Search for the cell housing the specified text and yield its (x, y) center coordinate. 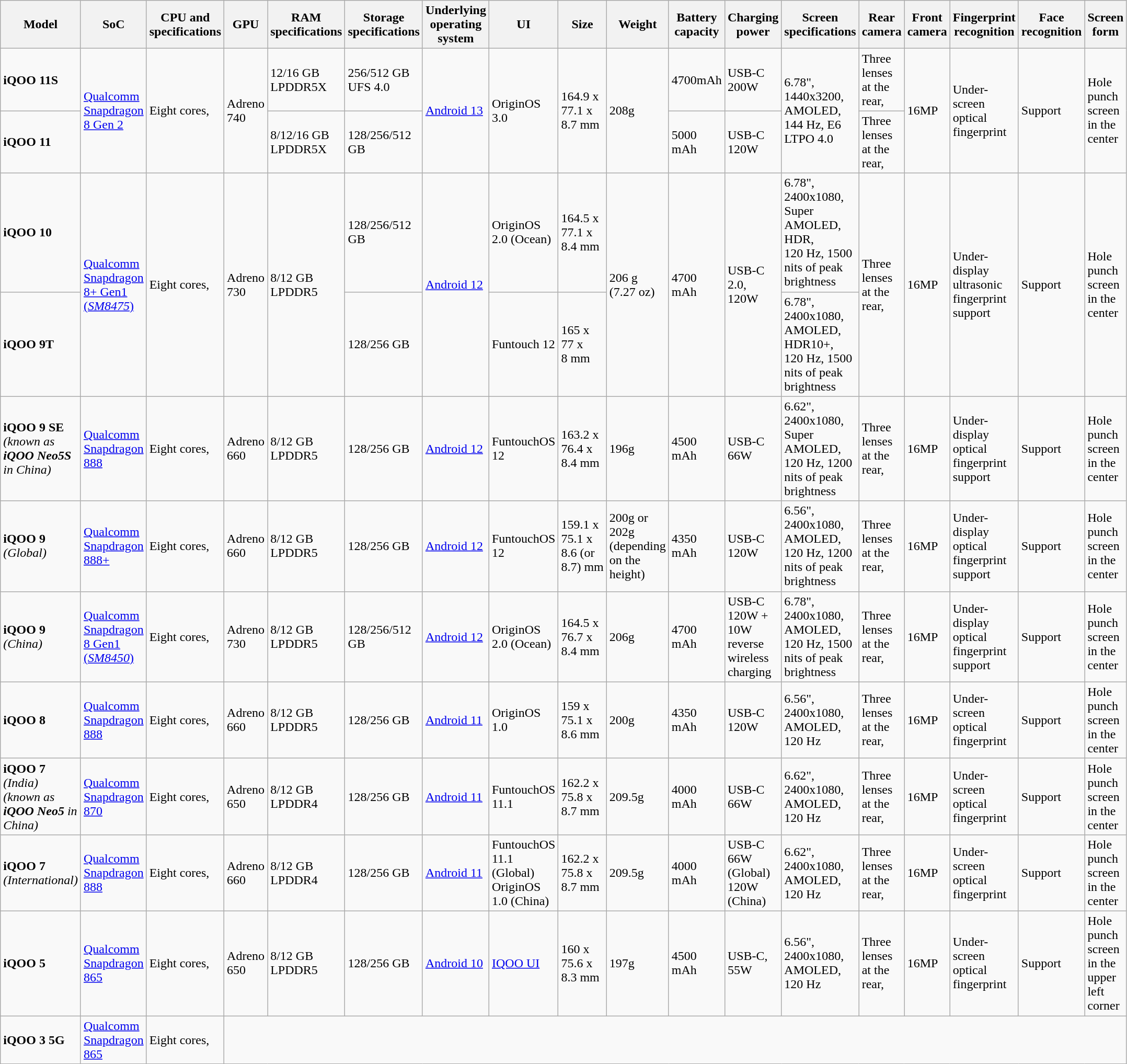
OriginOS 3.0 (523, 111)
IQOO UI (523, 963)
206g (638, 637)
USB-C, 55W (753, 963)
USB-C 2.0, 120W (753, 284)
12/16 GB LPDDR5X (306, 79)
Android 13 (456, 111)
6.78", 2400x1080, AMOLED, 120 Hz, 1500 nits of peak brightness (820, 637)
208g (638, 111)
iQOO 7 (International) (41, 873)
USB-C66W (Global)120W (China) (753, 873)
CPU and specifications (185, 25)
Charging power (753, 25)
iQOO 9 (China) (41, 637)
FuntouchOS 11.1 (Global)OriginOS 1.0 (China) (523, 873)
6.78", 1440x3200, AMOLED, 144 Hz, E6 LTPO 4.0 (820, 111)
159 x 75.1 x 8.6 mm (582, 720)
6.78", 2400x1080, Super AMOLED, HDR, 120 Hz, 1500 nits of peak brightness (820, 232)
USB-C 120W + 10W reverse wireless charging (753, 637)
RAM specifications (306, 25)
UI (523, 25)
165 x 77 x 8 mm (582, 344)
Hole punch screen in the upper left corner (1106, 963)
Qualcomm Snapdragon 870 (113, 796)
iQOO 3 5G (41, 1039)
Face recognition (1052, 25)
Underlying operating system (456, 25)
Qualcomm Snapdragon 8+ Gen1 (SM8475) (113, 284)
iQOO 9T (41, 344)
Front camera (927, 25)
Adreno 740 (246, 111)
4700mAh (696, 79)
6.62", 2400x1080, Super AMOLED, 120 Hz, 1200 nits of peak brightness (820, 449)
Model (41, 25)
Storage specifications (384, 25)
Battery capacity (696, 25)
Qualcomm Snapdragon 888+ (113, 546)
SoC (113, 25)
Weight (638, 25)
OriginOS 1.0 (523, 720)
6.78", 2400x1080, AMOLED, HDR10+, 120 Hz, 1500 nits of peak brightness (820, 344)
200g (638, 720)
256/512 GBUFS 4.0 (384, 79)
iQOO 9 (Global) (41, 546)
Screen specifications (820, 25)
159.1 x 75.1 x 8.6 (or 8.7) mm (582, 546)
200g or 202g (depending on the height) (638, 546)
Funtouch 12 (523, 344)
197g (638, 963)
196g (638, 449)
iQOO 7 (India) (known as iQOO Neo5 in China) (41, 796)
FuntouchOS 11.1 (523, 796)
164.9 x 77.1 x 8.7 mm (582, 111)
160 x 75.6 x 8.3 mm (582, 963)
Size (582, 25)
Rear camera (881, 25)
206 g (7.27 oz) (638, 284)
164.5 x 77.1 x 8.4 mm (582, 232)
GPU (246, 25)
Qualcomm Snapdragon 8 Gen1 (SM8450) (113, 637)
iQOO 11S (41, 79)
5000 mAh (696, 142)
Under-display ultrasonic fingerprint support (984, 284)
6.56", 2400x1080, AMOLED, 120 Hz, 1200 nits of peak brightness (820, 546)
8/12/16 GB LPDDR5X (306, 142)
iQOO 8 (41, 720)
Fingerprint recognition (984, 25)
iQOO 11 (41, 142)
iQOO 10 (41, 232)
164.5 x 76.7 x 8.4 mm (582, 637)
Screen form (1106, 25)
Qualcomm Snapdragon 8 Gen 2 (113, 111)
163.2 x 76.4 x 8.4 mm (582, 449)
iQOO 5 (41, 963)
USB-C 200W (753, 79)
iQOO 9 SE (known as iQOO Neo5S in China) (41, 449)
Android 10 (456, 963)
